Extract the [x, y] coordinate from the center of the cell holding the provided text.  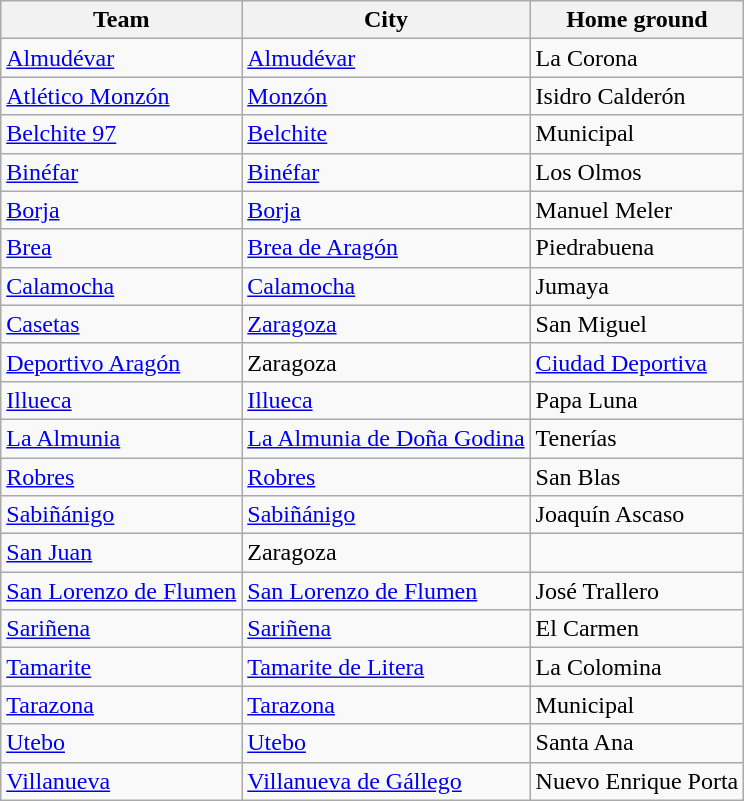
Brea de Aragón [386, 248]
Manuel Meler [637, 210]
San Miguel [637, 324]
Tamarite [122, 667]
San Blas [637, 477]
Deportivo Aragón [122, 362]
La Almunia de Doña Godina [386, 438]
La Colomina [637, 667]
Team [122, 20]
Los Olmos [637, 172]
Atlético Monzón [122, 96]
Monzón [386, 96]
Joaquín Ascaso [637, 515]
City [386, 20]
Home ground [637, 20]
La Corona [637, 58]
Nuevo Enrique Porta [637, 781]
Ciudad Deportiva [637, 362]
Brea [122, 248]
Tenerías [637, 438]
Jumaya [637, 286]
La Almunia [122, 438]
Casetas [122, 324]
Papa Luna [637, 400]
El Carmen [637, 629]
Belchite [386, 134]
Santa Ana [637, 743]
Tamarite de Litera [386, 667]
Belchite 97 [122, 134]
Villanueva de Gállego [386, 781]
Piedrabuena [637, 248]
Villanueva [122, 781]
San Juan [122, 553]
José Trallero [637, 591]
Isidro Calderón [637, 96]
